Extract the [x, y] coordinate from the center of the cell holding the provided text.  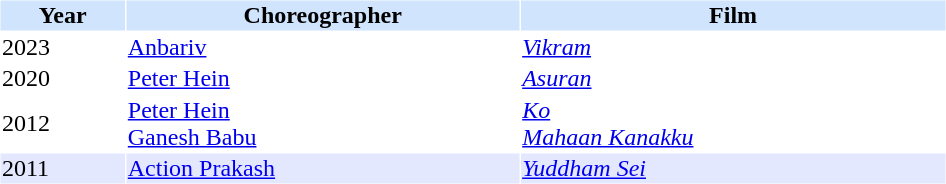
Vikram [734, 47]
Asuran [734, 79]
2011 [62, 169]
Anbariv [322, 47]
Choreographer [322, 15]
2023 [62, 47]
Action Prakash [322, 169]
Film [734, 15]
2020 [62, 79]
Year [62, 15]
Peter HeinGanesh Babu [322, 124]
Peter Hein [322, 79]
KoMahaan Kanakku [734, 124]
Yuddham Sei [734, 169]
2012 [62, 124]
